Extract the (X, Y) coordinate from the center of the cell holding the provided text.  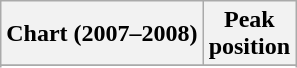
Peakposition (249, 34)
Chart (2007–2008) (102, 34)
